Capture the cell that displays the provided text and extract its [X, Y] central coordinate. 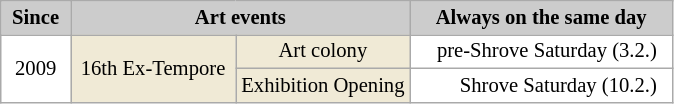
Shrove Saturday (10.2.) [541, 85]
Exhibition Opening [324, 85]
16th Ex-Tempore [152, 68]
pre-Shrove Saturday (3.2.) [541, 51]
Since [36, 17]
2009 [36, 68]
Art events [240, 17]
Always on the same day [541, 17]
Art colony [324, 51]
